Detect which cell encompasses the target text, then output its [X, Y] center coordinate. 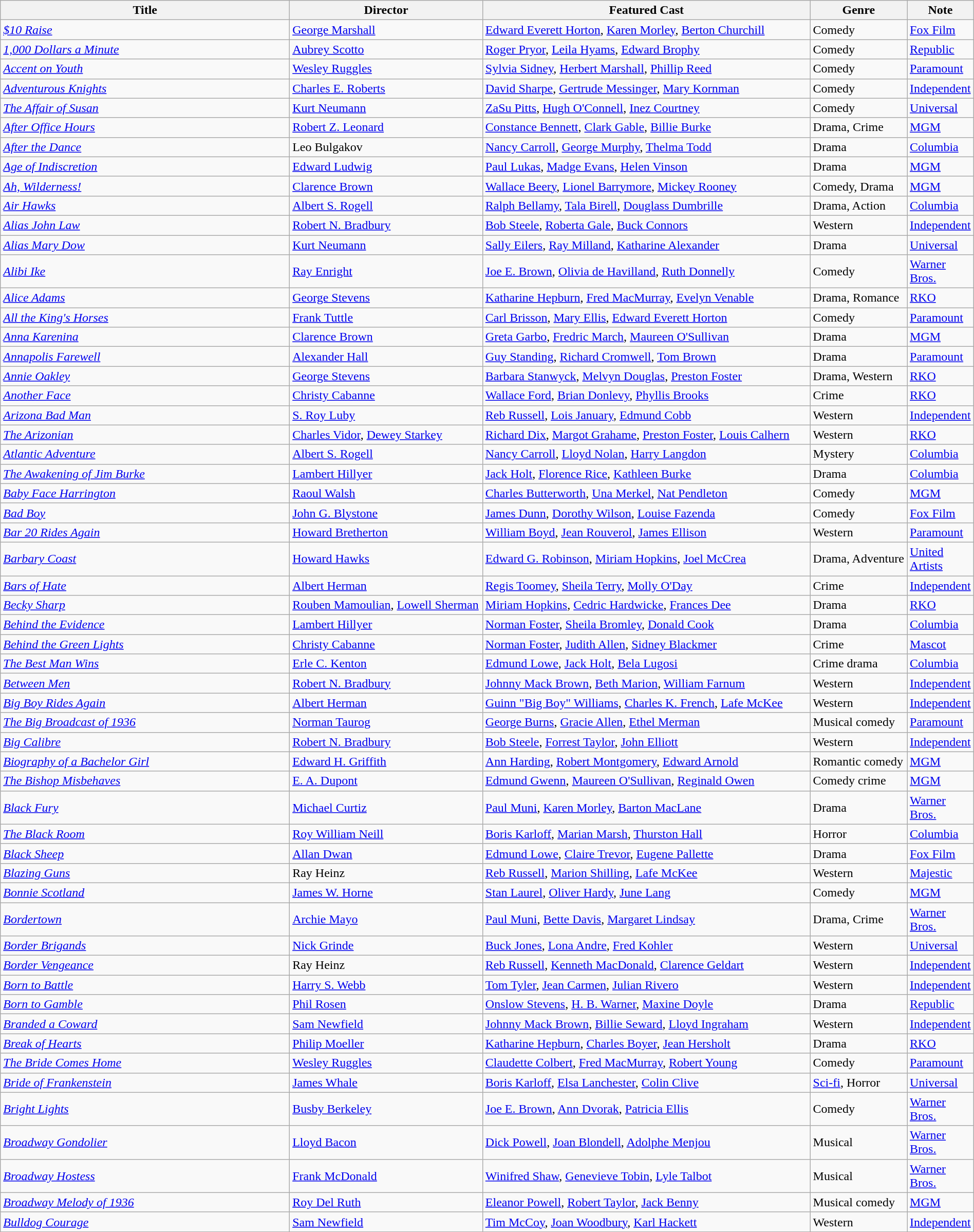
Boris Karloff, Elsa Lanchester, Colin Clive [646, 1082]
John G. Blystone [386, 513]
Joe E. Brown, Ann Dvorak, Patricia Ellis [646, 1109]
Bordertown [145, 919]
Atlantic Adventure [145, 454]
Broadway Melody of 1936 [145, 1202]
James Dunn, Dorothy Wilson, Louise Fazenda [646, 513]
Miriam Hopkins, Cedric Hardwicke, Frances Dee [646, 605]
Bright Lights [145, 1109]
Erle C. Kenton [386, 664]
Sally Eilers, Ray Milland, Katharine Alexander [646, 245]
Comedy crime [858, 781]
Frank Tuttle [386, 318]
Bob Steele, Forrest Taylor, John Elliott [646, 742]
Drama, Western [858, 376]
Regis Toomey, Sheila Terry, Molly O'Day [646, 585]
Buck Jones, Lona Andre, Fred Kohler [646, 946]
Edward Ludwig [386, 166]
Nancy Carroll, Lloyd Nolan, Harry Langdon [646, 454]
Paul Muni, Karen Morley, Barton MacLane [646, 808]
All the King's Horses [145, 318]
Baby Face Harrington [145, 493]
Eleanor Powell, Robert Taylor, Jack Benny [646, 1202]
Anna Karenina [145, 337]
Horror [858, 834]
Big Boy Rides Again [145, 703]
Leo Bulgakov [386, 147]
Born to Gamble [145, 1004]
Border Vengeance [145, 965]
Wallace Ford, Brian Donlevy, Phyllis Brooks [646, 396]
Genre [858, 10]
Guy Standing, Richard Cromwell, Tom Brown [646, 357]
William Boyd, Jean Rouverol, James Ellison [646, 532]
Stan Laurel, Oliver Hardy, June Lang [646, 892]
Between Men [145, 683]
Alias Mary Dow [145, 245]
Arizona Bad Man [145, 415]
Reb Russell, Lois January, Edmund Cobb [646, 415]
Bars of Hate [145, 585]
Raoul Walsh [386, 493]
Edward H. Griffith [386, 761]
Black Fury [145, 808]
Constance Bennett, Clark Gable, Billie Burke [646, 127]
Featured Cast [646, 10]
The Bride Comes Home [145, 1063]
Becky Sharp [145, 605]
Charles E. Roberts [386, 88]
Norman Foster, Judith Allen, Sidney Blackmer [646, 644]
Biography of a Bachelor Girl [145, 761]
Claudette Colbert, Fred MacMurray, Robert Young [646, 1063]
Bob Steele, Roberta Gale, Buck Connors [646, 225]
Sci-fi, Horror [858, 1082]
Dick Powell, Joan Blondell, Adolphe Menjou [646, 1143]
Reb Russell, Marion Shilling, Lafe McKee [646, 873]
Age of Indiscretion [145, 166]
Harry S. Webb [386, 985]
Behind the Evidence [145, 625]
1,000 Dollars a Minute [145, 49]
Howard Bretherton [386, 532]
James W. Horne [386, 892]
Alice Adams [145, 298]
Reb Russell, Kenneth MacDonald, Clarence Geldart [646, 965]
Note [941, 10]
Ralph Bellamy, Tala Birell, Douglass Dumbrille [646, 206]
Charles Butterworth, Una Merkel, Nat Pendleton [646, 493]
George Marshall [386, 30]
Alias John Law [145, 225]
Annapolis Farewell [145, 357]
Nick Grinde [386, 946]
Alexander Hall [386, 357]
Edward G. Robinson, Miriam Hopkins, Joel McCrea [646, 559]
Broadway Gondolier [145, 1143]
Carl Brisson, Mary Ellis, Edward Everett Horton [646, 318]
Howard Hawks [386, 559]
Tim McCoy, Joan Woodbury, Karl Hackett [646, 1222]
Another Face [145, 396]
The Awakening of Jim Burke [145, 474]
Annie Oakley [145, 376]
Air Hawks [145, 206]
Accent on Youth [145, 69]
$10 Raise [145, 30]
Katharine Hepburn, Charles Boyer, Jean Hersholt [646, 1043]
Philip Moeller [386, 1043]
Sylvia Sidney, Herbert Marshall, Phillip Reed [646, 69]
George Burns, Gracie Allen, Ethel Merman [646, 722]
Roy William Neill [386, 834]
The Best Man Wins [145, 664]
Paul Muni, Bette Davis, Margaret Lindsay [646, 919]
Paul Lukas, Madge Evans, Helen Vinson [646, 166]
Ann Harding, Robert Montgomery, Edward Arnold [646, 761]
Roy Del Ruth [386, 1202]
Rouben Mamoulian, Lowell Sherman [386, 605]
ZaSu Pitts, Hugh O'Connell, Inez Courtney [646, 108]
Edmund Gwenn, Maureen O'Sullivan, Reginald Owen [646, 781]
Branded a Coward [145, 1024]
Michael Curtiz [386, 808]
Guinn "Big Boy" Williams, Charles K. French, Lafe McKee [646, 703]
Bulldog Courage [145, 1222]
Barbary Coast [145, 559]
Charles Vidor, Dewey Starkey [386, 435]
Lloyd Bacon [386, 1143]
Drama, Action [858, 206]
Joe E. Brown, Olivia de Havilland, Ruth Donnelly [646, 271]
Title [145, 10]
Bride of Frankenstein [145, 1082]
Norman Foster, Sheila Bromley, Donald Cook [646, 625]
Adventurous Knights [145, 88]
Comedy, Drama [858, 186]
Tom Tyler, Jean Carmen, Julian Rivero [646, 985]
Katharine Hepburn, Fred MacMurray, Evelyn Venable [646, 298]
Alibi Ike [145, 271]
Bad Boy [145, 513]
E. A. Dupont [386, 781]
Born to Battle [145, 985]
After the Dance [145, 147]
Winifred Shaw, Genevieve Tobin, Lyle Talbot [646, 1175]
Nancy Carroll, George Murphy, Thelma Todd [646, 147]
Edmund Lowe, Jack Holt, Bela Lugosi [646, 664]
Edmund Lowe, Claire Trevor, Eugene Pallette [646, 853]
The Arizonian [145, 435]
Archie Mayo [386, 919]
Busby Berkeley [386, 1109]
Robert Z. Leonard [386, 127]
Onslow Stevens, H. B. Warner, Maxine Doyle [646, 1004]
Romantic comedy [858, 761]
Norman Taurog [386, 722]
The Affair of Susan [145, 108]
Big Calibre [145, 742]
Bonnie Scotland [145, 892]
Allan Dwan [386, 853]
Mascot [941, 644]
Barbara Stanwyck, Melvyn Douglas, Preston Foster [646, 376]
Jack Holt, Florence Rice, Kathleen Burke [646, 474]
James Whale [386, 1082]
Greta Garbo, Fredric March, Maureen O'Sullivan [646, 337]
Director [386, 10]
Blazing Guns [145, 873]
Bar 20 Rides Again [145, 532]
Drama, Romance [858, 298]
Behind the Green Lights [145, 644]
United Artists [941, 559]
Drama, Adventure [858, 559]
Ray Enright [386, 271]
Broadway Hostess [145, 1175]
Johnny Mack Brown, Billie Seward, Lloyd Ingraham [646, 1024]
After Office Hours [145, 127]
Black Sheep [145, 853]
Richard Dix, Margot Grahame, Preston Foster, Louis Calhern [646, 435]
Frank McDonald [386, 1175]
S. Roy Luby [386, 415]
Ah, Wilderness! [145, 186]
Crime drama [858, 664]
The Black Room [145, 834]
Aubrey Scotto [386, 49]
Johnny Mack Brown, Beth Marion, William Farnum [646, 683]
Wallace Beery, Lionel Barrymore, Mickey Rooney [646, 186]
Phil Rosen [386, 1004]
The Big Broadcast of 1936 [145, 722]
Boris Karloff, Marian Marsh, Thurston Hall [646, 834]
David Sharpe, Gertrude Messinger, Mary Kornman [646, 88]
Majestic [941, 873]
Roger Pryor, Leila Hyams, Edward Brophy [646, 49]
Break of Hearts [145, 1043]
Mystery [858, 454]
The Bishop Misbehaves [145, 781]
Edward Everett Horton, Karen Morley, Berton Churchill [646, 30]
Border Brigands [145, 946]
